Output the (x, y) coordinate of the center of the cell containing the given text.  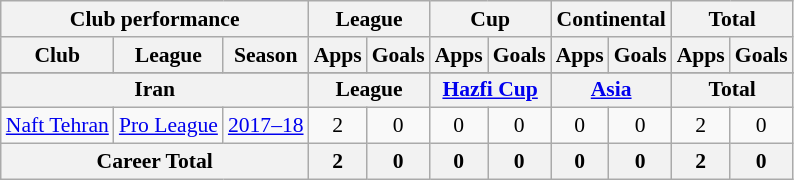
Cup (490, 19)
Pro League (168, 126)
Club performance (155, 19)
2017–18 (266, 126)
Iran (155, 90)
Career Total (155, 162)
Season (266, 55)
Hazfi Cup (490, 90)
Club (58, 55)
Continental (612, 19)
Asia (612, 90)
Naft Tehran (58, 126)
